Determine the (x, y) coordinate at the center of the cell enclosing the given text.  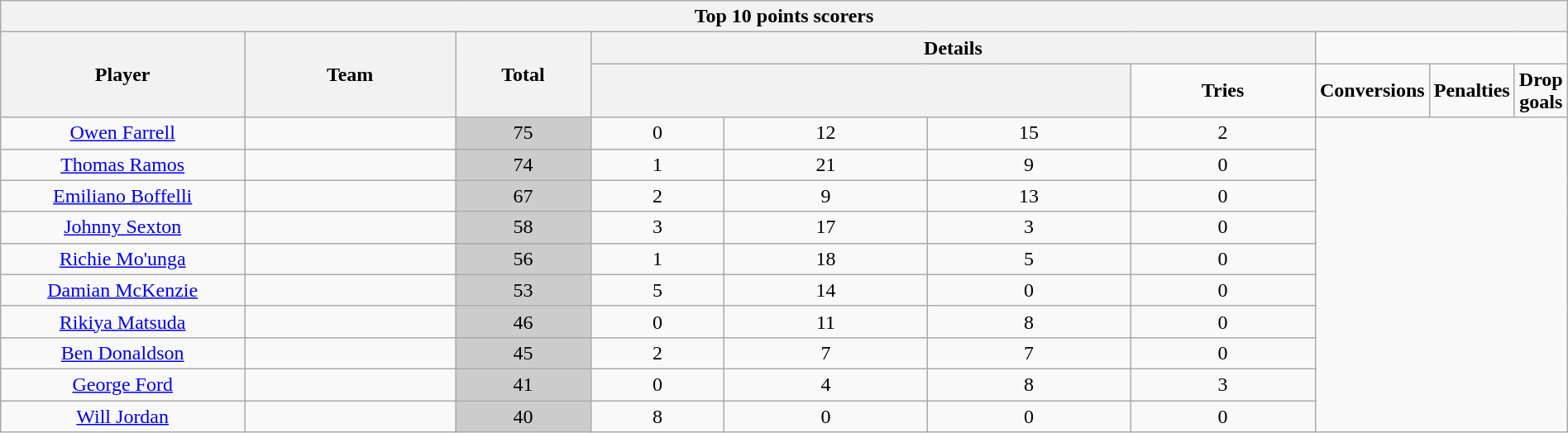
67 (523, 196)
George Ford (122, 384)
Johnny Sexton (122, 227)
Emiliano Boffelli (122, 196)
Penalties (1472, 91)
46 (523, 321)
Total (523, 74)
Player (122, 74)
18 (825, 259)
75 (523, 133)
Owen Farrell (122, 133)
74 (523, 164)
Conversions (1372, 91)
Top 10 points scorers (784, 17)
40 (523, 416)
58 (523, 227)
Details (953, 48)
Thomas Ramos (122, 164)
56 (523, 259)
15 (1029, 133)
Rikiya Matsuda (122, 321)
45 (523, 353)
Drop goals (1541, 91)
12 (825, 133)
Tries (1223, 91)
11 (825, 321)
41 (523, 384)
53 (523, 290)
Will Jordan (122, 416)
21 (825, 164)
14 (825, 290)
Richie Mo'unga (122, 259)
Damian McKenzie (122, 290)
Ben Donaldson (122, 353)
4 (825, 384)
17 (825, 227)
13 (1029, 196)
Team (351, 74)
